Find where the given text appears and provide that cell's center as [X, Y] coordinate. 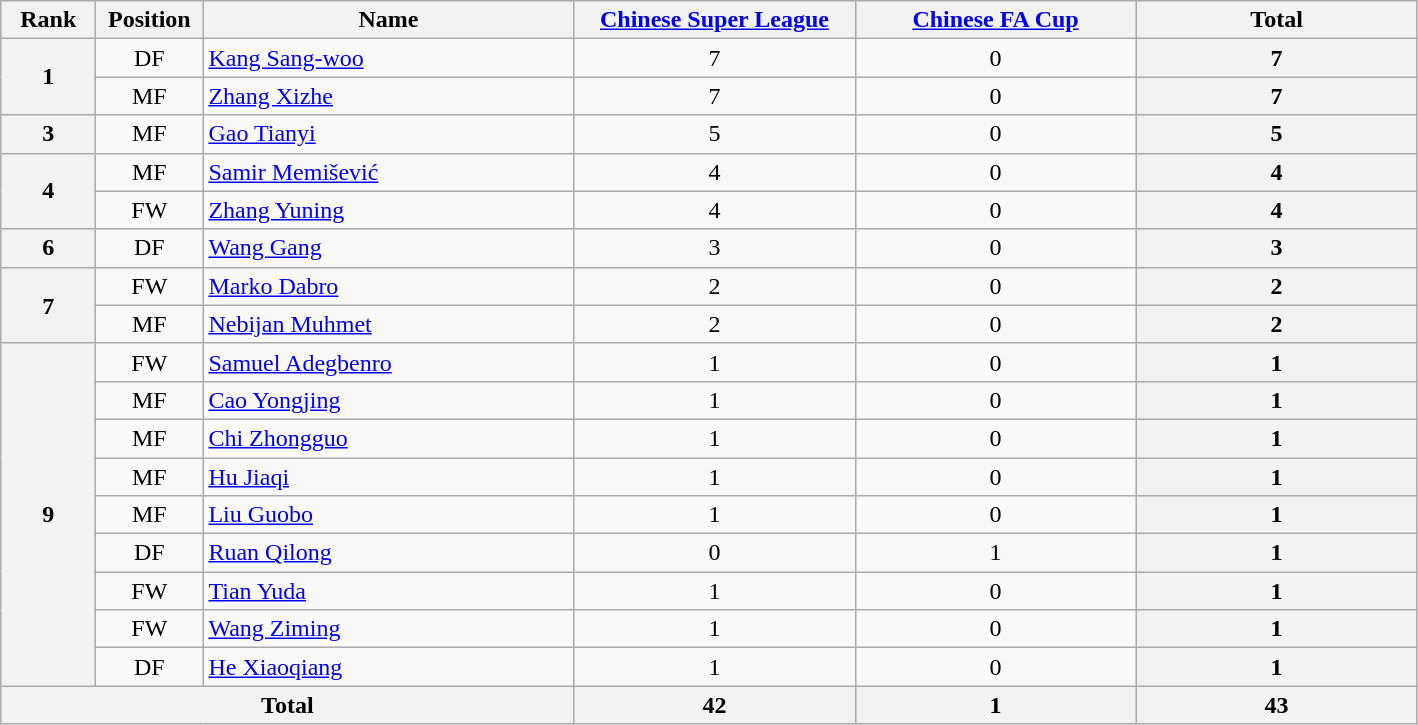
Zhang Yuning [388, 210]
Gao Tianyi [388, 134]
Nebijan Muhmet [388, 324]
Ruan Qilong [388, 553]
Hu Jiaqi [388, 477]
He Xiaoqiang [388, 667]
Wang Ziming [388, 629]
Marko Dabro [388, 286]
Kang Sang-woo [388, 58]
Chinese FA Cup [996, 20]
Tian Yuda [388, 591]
Rank [48, 20]
Chinese Super League [714, 20]
Samuel Adegbenro [388, 362]
Name [388, 20]
43 [1276, 705]
Zhang Xizhe [388, 96]
Samir Memišević [388, 172]
9 [48, 514]
Liu Guobo [388, 515]
Chi Zhongguo [388, 438]
Cao Yongjing [388, 400]
42 [714, 705]
Position [150, 20]
6 [48, 248]
Wang Gang [388, 248]
